Return the [x, y] coordinate for the center point of the cell that contains the specified text.  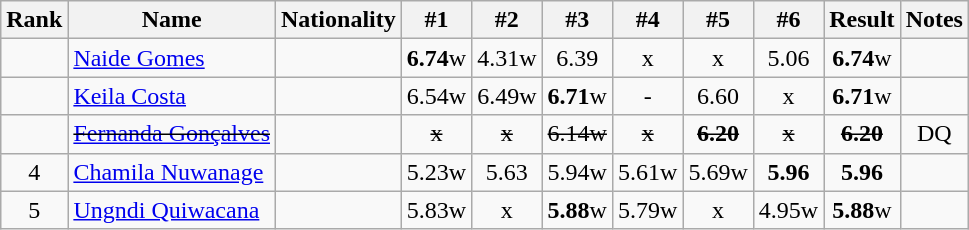
5.06 [788, 58]
DQ [934, 134]
#6 [788, 20]
Ungndi Quiwacana [172, 210]
5.23w [436, 172]
4.95w [788, 210]
#1 [436, 20]
5.79w [647, 210]
Rank [34, 20]
- [647, 96]
6.49w [507, 96]
Nationality [339, 20]
#2 [507, 20]
6.54w [436, 96]
6.60 [718, 96]
4 [34, 172]
#3 [577, 20]
5.83w [436, 210]
#4 [647, 20]
4.31w [507, 58]
5.94w [577, 172]
Keila Costa [172, 96]
Naide Gomes [172, 58]
6.39 [577, 58]
5 [34, 210]
Fernanda Gonçalves [172, 134]
5.61w [647, 172]
Result [862, 20]
Notes [934, 20]
6.14w [577, 134]
#5 [718, 20]
Name [172, 20]
5.63 [507, 172]
5.69w [718, 172]
Chamila Nuwanage [172, 172]
